Identify which cell holds the provided text, then report its (X, Y) central coordinate. 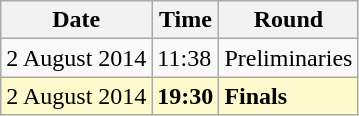
Date (76, 20)
Preliminaries (288, 58)
11:38 (186, 58)
Time (186, 20)
Round (288, 20)
19:30 (186, 96)
Finals (288, 96)
